For the text-containing cell, return its midpoint in (X, Y) coordinate format. 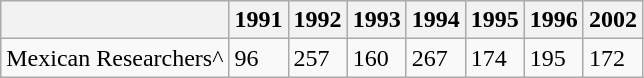
96 (258, 58)
160 (376, 58)
Mexican Researchers^ (115, 58)
1993 (376, 20)
1994 (436, 20)
1996 (554, 20)
257 (318, 58)
1991 (258, 20)
174 (494, 58)
1992 (318, 20)
172 (612, 58)
2002 (612, 20)
1995 (494, 20)
267 (436, 58)
195 (554, 58)
